Return (X, Y) of the center of cell containing provided text 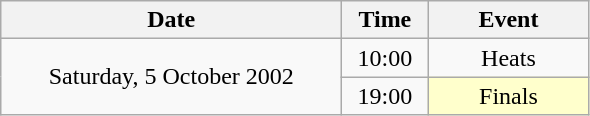
Event (508, 20)
Date (172, 20)
19:00 (385, 96)
Finals (508, 96)
Heats (508, 58)
Time (385, 20)
Saturday, 5 October 2002 (172, 77)
10:00 (385, 58)
